Scan for the cell matching the given text and deliver its [x, y] coordinate at center. 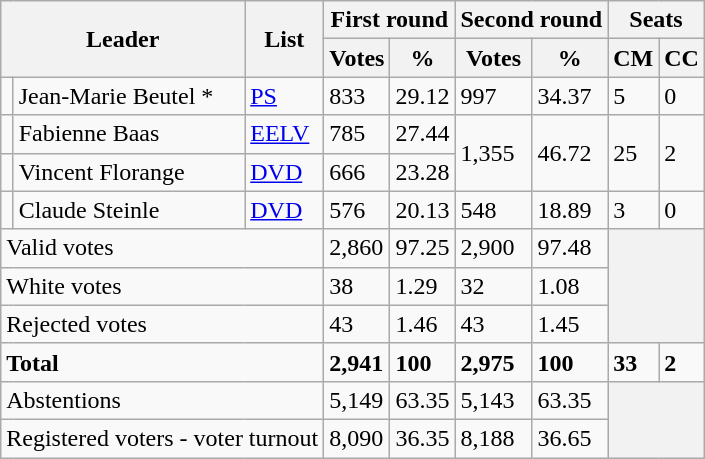
576 [357, 210]
CM [634, 58]
2,941 [357, 362]
5 [634, 96]
833 [357, 96]
Vincent Florange [129, 172]
3 [634, 210]
38 [357, 286]
36.65 [570, 438]
2,860 [357, 248]
List [284, 39]
Valid votes [162, 248]
666 [357, 172]
46.72 [570, 153]
548 [494, 210]
8,188 [494, 438]
1.29 [422, 286]
5,149 [357, 400]
23.28 [422, 172]
2,900 [494, 248]
Leader [123, 39]
Claude Steinle [129, 210]
EELV [284, 134]
2,975 [494, 362]
27.44 [422, 134]
Second round [532, 20]
White votes [162, 286]
18.89 [570, 210]
5,143 [494, 400]
997 [494, 96]
32 [494, 286]
1.08 [570, 286]
Total [162, 362]
CC [682, 58]
8,090 [357, 438]
Jean-Marie Beutel * [129, 96]
36.35 [422, 438]
Seats [656, 20]
97.48 [570, 248]
Registered voters - voter turnout [162, 438]
29.12 [422, 96]
First round [390, 20]
Abstentions [162, 400]
34.37 [570, 96]
97.25 [422, 248]
33 [634, 362]
1,355 [494, 153]
PS [284, 96]
1.46 [422, 324]
25 [634, 153]
Fabienne Baas [129, 134]
1.45 [570, 324]
Rejected votes [162, 324]
20.13 [422, 210]
785 [357, 134]
